Provide the [X, Y] coordinate of the cell's center where the given text is located.  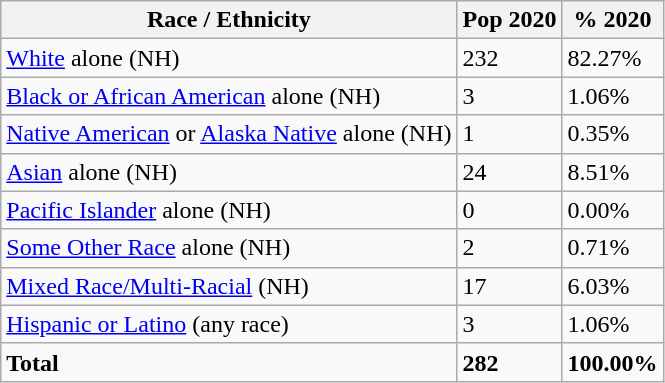
24 [510, 172]
Native American or Alaska Native alone (NH) [229, 134]
Total [229, 362]
% 2020 [612, 20]
100.00% [612, 362]
232 [510, 58]
Hispanic or Latino (any race) [229, 324]
Black or African American alone (NH) [229, 96]
6.03% [612, 286]
0.35% [612, 134]
2 [510, 248]
Pacific Islander alone (NH) [229, 210]
Mixed Race/Multi-Racial (NH) [229, 286]
0.00% [612, 210]
17 [510, 286]
82.27% [612, 58]
Some Other Race alone (NH) [229, 248]
Pop 2020 [510, 20]
0.71% [612, 248]
1 [510, 134]
Asian alone (NH) [229, 172]
Race / Ethnicity [229, 20]
282 [510, 362]
White alone (NH) [229, 58]
8.51% [612, 172]
0 [510, 210]
